Find where the given text appears and provide that cell's center as (X, Y) coordinate. 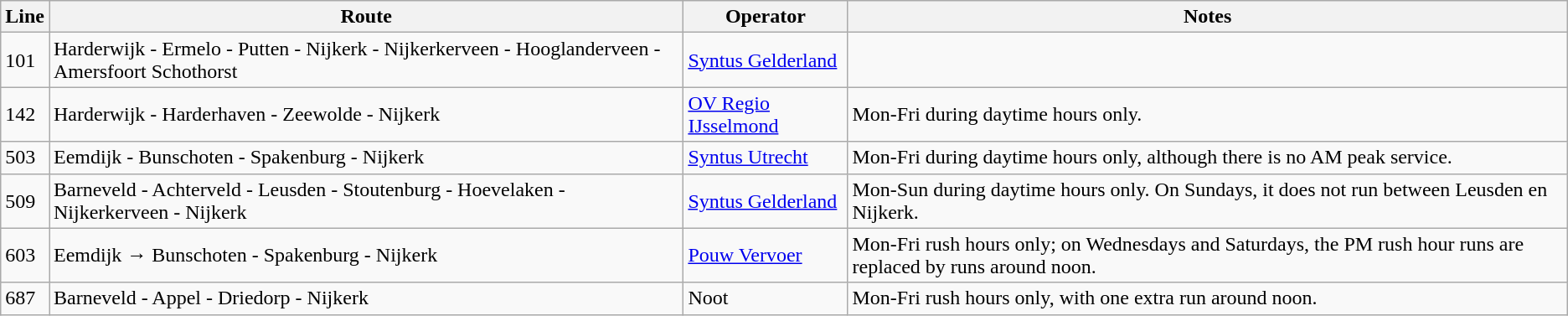
Operator (766, 17)
Harderwijk - Ermelo - Putten - Nijkerk - Nijkerkerveen - Hooglanderveen - Amersfoort Schothorst (365, 60)
Eemdijk - Bunschoten - Spakenburg - Nijkerk (365, 158)
Mon-Fri during daytime hours only, although there is no AM peak service. (1208, 158)
Barneveld - Achterveld - Leusden - Stoutenburg - Hoevelaken - Nijkerkerveen - Nijkerk (365, 201)
142 (25, 114)
Harderwijk - Harderhaven - Zeewolde - Nijkerk (365, 114)
Mon-Sun during daytime hours only. On Sundays, it does not run between Leusden en Nijkerk. (1208, 201)
OV Regio IJsselmond (766, 114)
Mon-Fri during daytime hours only. (1208, 114)
503 (25, 158)
Syntus Utrecht (766, 158)
Route (365, 17)
Noot (766, 298)
Notes (1208, 17)
Eemdijk → Bunschoten - Spakenburg - Nijkerk (365, 255)
687 (25, 298)
Line (25, 17)
Mon-Fri rush hours only, with one extra run around noon. (1208, 298)
101 (25, 60)
Barneveld - Appel - Driedorp - Nijkerk (365, 298)
603 (25, 255)
Pouw Vervoer (766, 255)
509 (25, 201)
Mon-Fri rush hours only; on Wednesdays and Saturdays, the PM rush hour runs are replaced by runs around noon. (1208, 255)
